Provide the [x, y] coordinate of the cell's center where the given text is located.  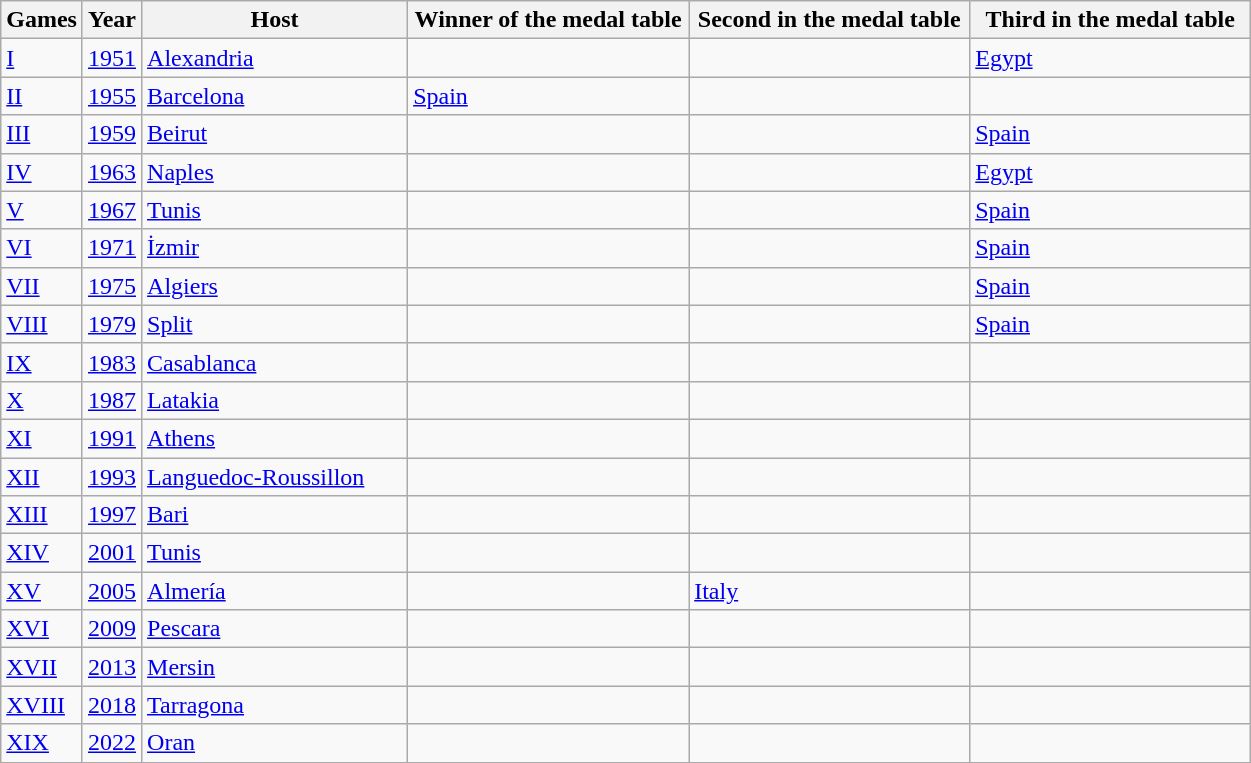
1987 [112, 400]
I [42, 58]
Barcelona [275, 96]
Alexandria [275, 58]
XIV [42, 553]
XVII [42, 667]
Casablanca [275, 362]
1975 [112, 286]
Split [275, 324]
VII [42, 286]
V [42, 210]
1959 [112, 134]
VI [42, 248]
Winner of the medal table [548, 20]
Italy [830, 591]
1955 [112, 96]
1967 [112, 210]
XVI [42, 629]
Second in the medal table [830, 20]
1971 [112, 248]
XV [42, 591]
2018 [112, 705]
XIII [42, 515]
VIII [42, 324]
1979 [112, 324]
Mersin [275, 667]
X [42, 400]
Languedoc-Roussillon [275, 477]
2009 [112, 629]
Latakia [275, 400]
Oran [275, 743]
IV [42, 172]
Algiers [275, 286]
İzmir [275, 248]
1993 [112, 477]
2013 [112, 667]
Third in the medal table [1110, 20]
1983 [112, 362]
2001 [112, 553]
III [42, 134]
II [42, 96]
Year [112, 20]
Pescara [275, 629]
XI [42, 438]
Athens [275, 438]
XVIII [42, 705]
Almería [275, 591]
XIX [42, 743]
2005 [112, 591]
Naples [275, 172]
Games [42, 20]
Bari [275, 515]
Host [275, 20]
Tarragona [275, 705]
1997 [112, 515]
XII [42, 477]
1951 [112, 58]
2022 [112, 743]
1991 [112, 438]
IX [42, 362]
Beirut [275, 134]
1963 [112, 172]
